Identify which cell holds the provided text, then report its (x, y) central coordinate. 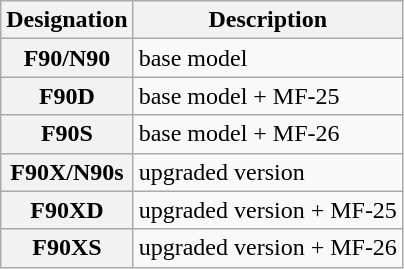
F90D (67, 96)
F90/N90 (67, 58)
F90XD (67, 210)
base model + MF-25 (268, 96)
F90XS (67, 248)
base model (268, 58)
F90S (67, 134)
Designation (67, 20)
F90X/N90s (67, 172)
base model + MF-26 (268, 134)
upgraded version + MF-26 (268, 248)
Description (268, 20)
upgraded version (268, 172)
upgraded version + MF-25 (268, 210)
